Extract the (x, y) coordinate from the center of the cell holding the provided text.  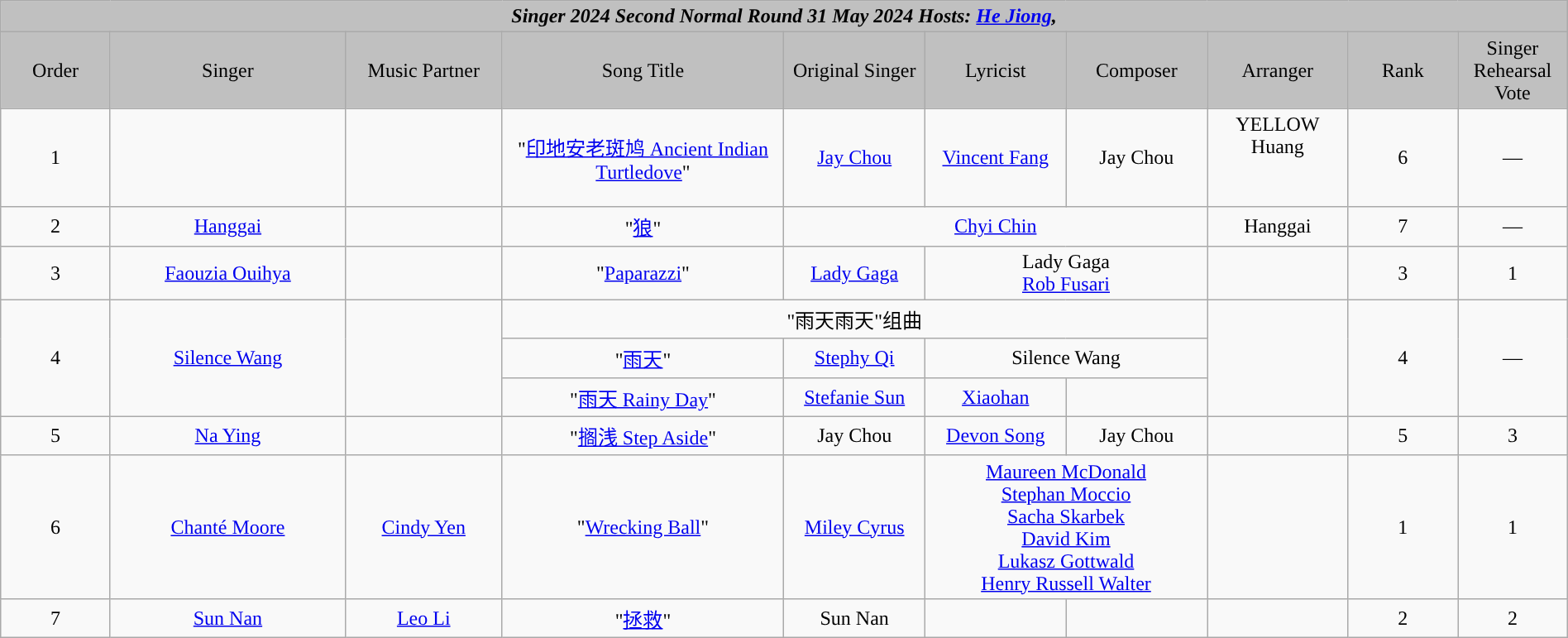
Lady Gaga (854, 273)
Vincent Fang (996, 157)
"雨天 Rainy Day" (643, 397)
Leo Li (423, 617)
Na Ying (227, 435)
Original Singer (854, 70)
Chanté Moore (227, 526)
Singer 2024 Second Normal Round 31 May 2024 Hosts: He Jiong, (784, 17)
Composer (1136, 70)
Maureen McDonaldStephan MoccioSacha SkarbekDavid KimLukasz GottwaldHenry Russell Walter (1065, 526)
Miley Cyrus (854, 526)
Arranger (1278, 70)
"狼" (643, 227)
Devon Song (996, 435)
Lady GagaRob Fusari (1065, 273)
Music Partner (423, 70)
Singer Rehearsal Vote (1513, 70)
Stefanie Sun (854, 397)
Order (56, 70)
YELLOW Huang (1278, 157)
"印地安老斑鸠 Ancient Indian Turtledove" (643, 157)
"雨天雨天"组曲 (855, 319)
Xiaohan (996, 397)
Lyricist (996, 70)
Song Title (643, 70)
Cindy Yen (423, 526)
"Paparazzi" (643, 273)
"拯救" (643, 617)
Faouzia Ouihya (227, 273)
"雨天" (643, 357)
Rank (1403, 70)
"Wrecking Ball" (643, 526)
Singer (227, 70)
"搁浅 Step Aside" (643, 435)
Chyi Chin (996, 227)
Stephy Qi (854, 357)
